Pinpoint the cell where the given text exists, returning its (X, Y) midpoint coordinate. 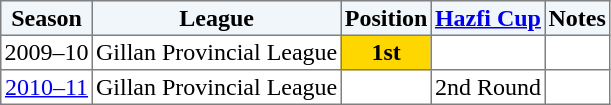
Season (47, 18)
League (216, 18)
Hazfi Cup (488, 18)
Position (386, 18)
2nd Round (488, 87)
Notes (578, 18)
1st (386, 52)
2010–11 (47, 87)
2009–10 (47, 52)
